Return [x, y] of the center of cell containing provided text 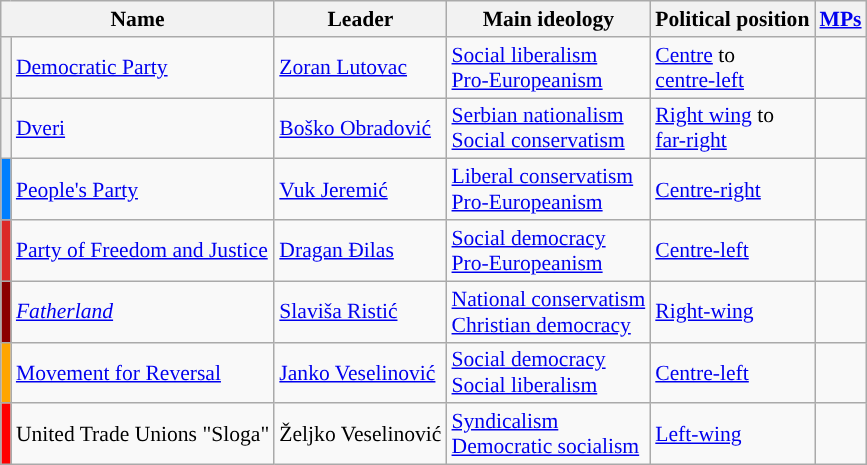
Centre tocentre-left [732, 68]
Zoran Lutovac [360, 68]
Social democracyPro-Europeanism [548, 250]
Liberal conservatismPro-Europeanism [548, 190]
Janko Veselinović [360, 372]
People's Party [142, 190]
Boško Obradović [360, 128]
Movement for Reversal [142, 372]
United Trade Unions "Sloga" [142, 434]
MPs [840, 19]
Vuk Jeremić [360, 190]
Slaviša Ristić [360, 312]
SyndicalismDemocratic socialism [548, 434]
Dveri [142, 128]
Leader [360, 19]
Social democracySocial liberalism [548, 372]
Fatherland [142, 312]
Main ideology [548, 19]
Dragan Đilas [360, 250]
Right wing to far-right [732, 128]
Political position [732, 19]
Serbian nationalismSocial conservatism [548, 128]
Željko Veselinović [360, 434]
Democratic Party [142, 68]
Centre-right [732, 190]
Party of Freedom and Justice [142, 250]
Right-wing [732, 312]
Name [138, 19]
National conservatismChristian democracy [548, 312]
Social liberalismPro-Europeanism [548, 68]
Left-wing [732, 434]
